Find where the given text appears and provide that cell's center as (X, Y) coordinate. 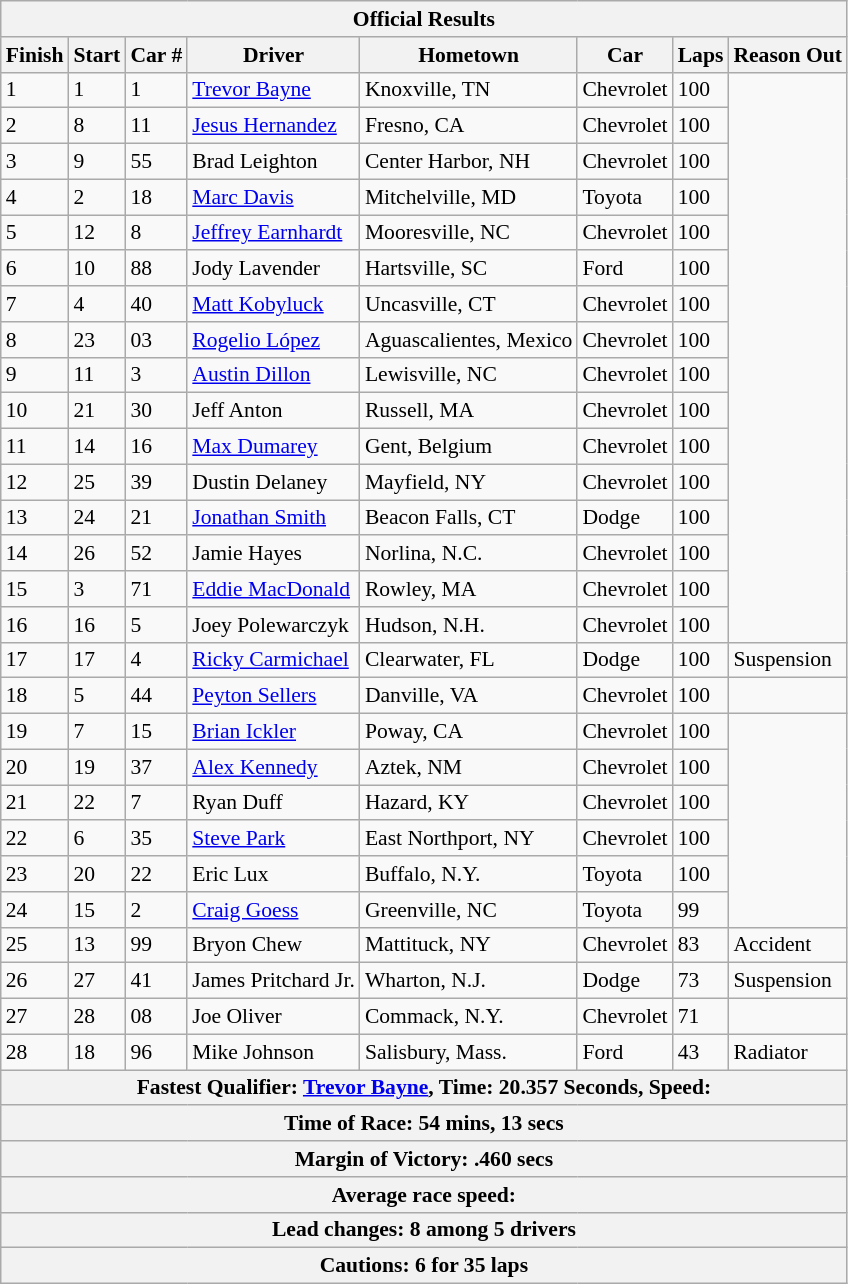
East Northport, NY (469, 839)
Start (96, 55)
Average race speed: (424, 1195)
Marc Davis (274, 197)
Aguascalientes, Mexico (469, 340)
30 (156, 411)
Mayfield, NY (469, 482)
88 (156, 269)
Car (624, 55)
Danville, VA (469, 696)
Dustin Delaney (274, 482)
Norlina, N.C. (469, 554)
Rowley, MA (469, 589)
Eric Lux (274, 874)
Hometown (469, 55)
96 (156, 1052)
Jody Lavender (274, 269)
Aztek, NM (469, 767)
Gent, Belgium (469, 447)
Fresno, CA (469, 126)
Jesus Hernandez (274, 126)
Margin of Victory: .460 secs (424, 1159)
Buffalo, N.Y. (469, 874)
03 (156, 340)
Beacon Falls, CT (469, 518)
Salisbury, Mass. (469, 1052)
Time of Race: 54 mins, 13 secs (424, 1124)
Center Harbor, NH (469, 162)
35 (156, 839)
Lewisville, NC (469, 375)
40 (156, 304)
Bryon Chew (274, 945)
Trevor Bayne (274, 90)
Matt Kobyluck (274, 304)
Mike Johnson (274, 1052)
Uncasville, CT (469, 304)
Fastest Qualifier: Trevor Bayne, Time: 20.357 Seconds, Speed: (424, 1088)
Finish (35, 55)
Mattituck, NY (469, 945)
Laps (701, 55)
Hartsville, SC (469, 269)
Jeffrey Earnhardt (274, 233)
Hudson, N.H. (469, 625)
55 (156, 162)
Hazard, KY (469, 803)
Cautions: 6 for 35 laps (424, 1266)
Radiator (788, 1052)
Jeff Anton (274, 411)
Poway, CA (469, 732)
Russell, MA (469, 411)
Commack, N.Y. (469, 1017)
Mooresville, NC (469, 233)
Rogelio López (274, 340)
Joe Oliver (274, 1017)
Steve Park (274, 839)
Greenville, NC (469, 910)
83 (701, 945)
Lead changes: 8 among 5 drivers (424, 1230)
Jamie Hayes (274, 554)
Alex Kennedy (274, 767)
Official Results (424, 19)
39 (156, 482)
Jonathan Smith (274, 518)
Joey Polewarczyk (274, 625)
Ryan Duff (274, 803)
Reason Out (788, 55)
Wharton, N.J. (469, 981)
Ricky Carmichael (274, 660)
73 (701, 981)
Knoxville, TN (469, 90)
Accident (788, 945)
Clearwater, FL (469, 660)
08 (156, 1017)
Craig Goess (274, 910)
Austin Dillon (274, 375)
Mitchelville, MD (469, 197)
52 (156, 554)
41 (156, 981)
Driver (274, 55)
James Pritchard Jr. (274, 981)
Peyton Sellers (274, 696)
Max Dumarey (274, 447)
Eddie MacDonald (274, 589)
Brian Ickler (274, 732)
37 (156, 767)
44 (156, 696)
43 (701, 1052)
Brad Leighton (274, 162)
Car # (156, 55)
